Identify which cell holds the provided text, then report its (X, Y) central coordinate. 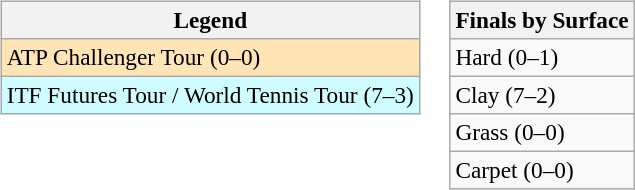
Hard (0–1) (542, 57)
Carpet (0–0) (542, 171)
ATP Challenger Tour (0–0) (210, 57)
Grass (0–0) (542, 133)
Legend (210, 20)
ITF Futures Tour / World Tennis Tour (7–3) (210, 95)
Finals by Surface (542, 20)
Clay (7–2) (542, 95)
